Capture the cell that displays the provided text and extract its [X, Y] central coordinate. 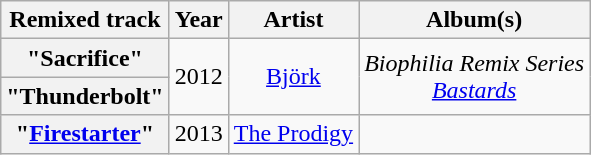
Biophilia Remix SeriesBastards [474, 77]
Album(s) [474, 20]
"Thunderbolt" [85, 96]
Björk [293, 77]
"Firestarter" [85, 134]
"Sacrifice" [85, 58]
Remixed track [85, 20]
The Prodigy [293, 134]
Artist [293, 20]
Year [198, 20]
2013 [198, 134]
2012 [198, 77]
